Extract the (X, Y) coordinate from the center of the cell holding the provided text.  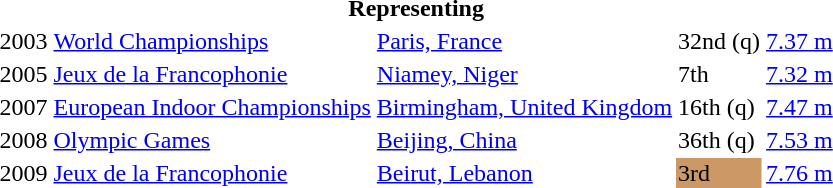
32nd (q) (720, 41)
Birmingham, United Kingdom (524, 107)
Beijing, China (524, 140)
European Indoor Championships (212, 107)
Paris, France (524, 41)
36th (q) (720, 140)
7th (720, 74)
3rd (720, 173)
16th (q) (720, 107)
Beirut, Lebanon (524, 173)
World Championships (212, 41)
Niamey, Niger (524, 74)
Olympic Games (212, 140)
